Search for the cell housing the specified text and yield its [X, Y] center coordinate. 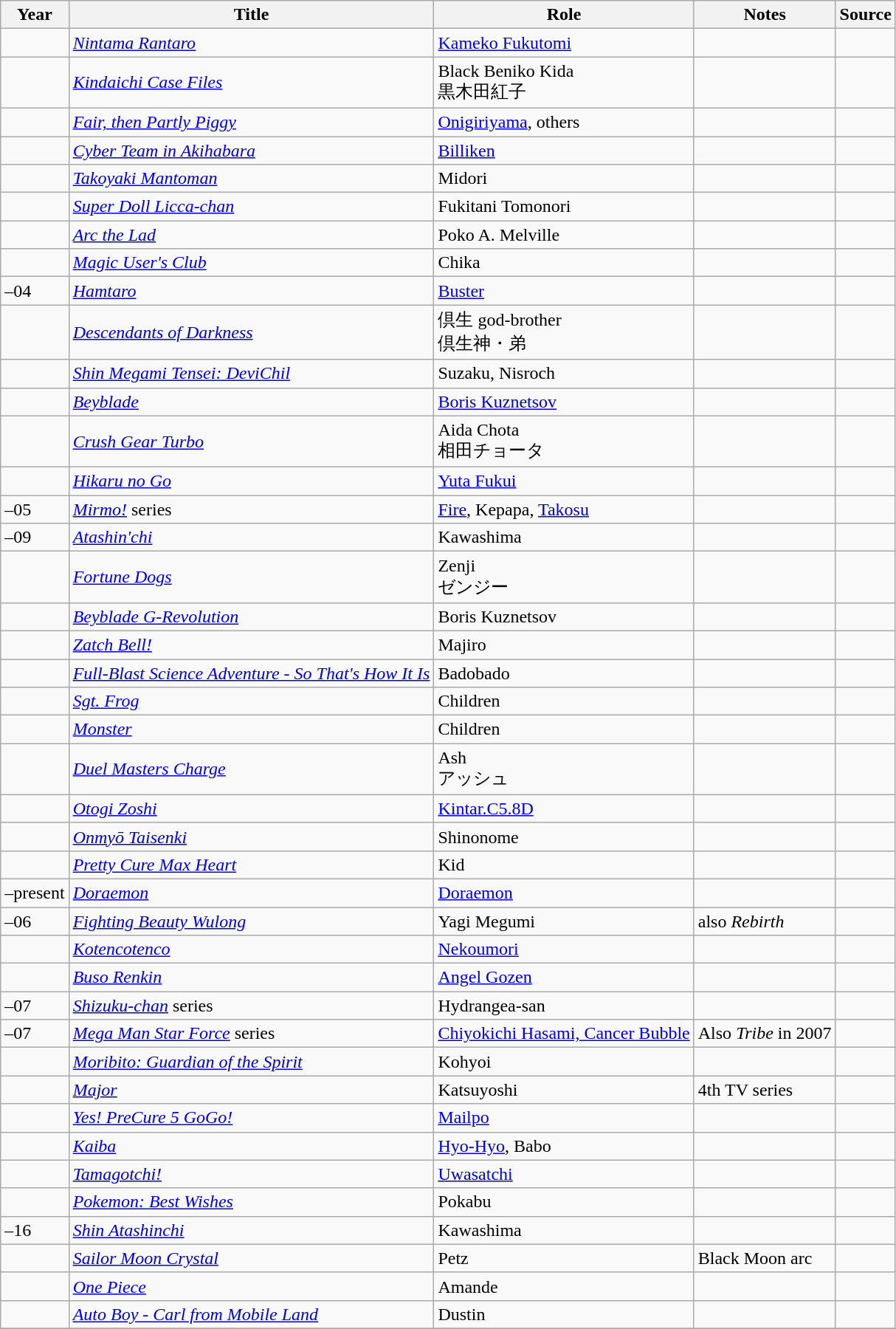
Ashアッシュ [564, 769]
Major [251, 1090]
Kohyoi [564, 1062]
Badobado [564, 673]
Sgt. Frog [251, 701]
Dustin [564, 1314]
Kaiba [251, 1146]
Midori [564, 179]
Sailor Moon Crystal [251, 1258]
Arc the Lad [251, 235]
Mega Man Star Force series [251, 1034]
Shin Megami Tensei: DeviChil [251, 374]
Nekoumori [564, 949]
Kintar.C5.8D [564, 808]
Fighting Beauty Wulong [251, 921]
Super Doll Licca-chan [251, 207]
Uwasatchi [564, 1174]
Hyo-Hyo, Babo [564, 1146]
Tamagotchi! [251, 1174]
Pokemon: Best Wishes [251, 1202]
Hydrangea-san [564, 1006]
Majiro [564, 645]
Onmyō Taisenki [251, 837]
Black Moon arc [765, 1258]
Petz [564, 1258]
Yes! PreCure 5 GoGo! [251, 1118]
Yuta Fukui [564, 481]
Duel Masters Charge [251, 769]
Amande [564, 1286]
Zenjiゼンジー [564, 577]
Auto Boy - Carl from Mobile Land [251, 1314]
4th TV series [765, 1090]
Full-Blast Science Adventure - So That's How It Is [251, 673]
–16 [35, 1230]
Notes [765, 15]
Shin Atashinchi [251, 1230]
Descendants of Darkness [251, 332]
Monster [251, 729]
Crush Gear Turbo [251, 442]
Beyblade G-Revolution [251, 617]
–09 [35, 538]
Angel Gozen [564, 978]
Source [865, 15]
Moribito: Guardian of the Spirit [251, 1062]
One Piece [251, 1286]
Mirmo! series [251, 509]
Chiyokichi Hasami, Cancer Bubble [564, 1034]
Title [251, 15]
Nintama Rantaro [251, 43]
also Rebirth [765, 921]
–05 [35, 509]
倶生 god-brother倶生神・弟 [564, 332]
Magic User's Club [251, 263]
Year [35, 15]
Otogi Zoshi [251, 808]
Beyblade [251, 402]
Cyber Team in Akihabara [251, 150]
Hamtaro [251, 291]
Katsuyoshi [564, 1090]
Fukitani Tomonori [564, 207]
Yagi Megumi [564, 921]
Also Tribe in 2007 [765, 1034]
–present [35, 893]
Buso Renkin [251, 978]
Billiken [564, 150]
Shinonome [564, 837]
Chika [564, 263]
Role [564, 15]
–04 [35, 291]
Zatch Bell! [251, 645]
Black Beniko Kida黒木田紅子 [564, 83]
Pretty Cure Max Heart [251, 865]
Suzaku, Nisroch [564, 374]
Kindaichi Case Files [251, 83]
Fair, then Partly Piggy [251, 122]
Buster [564, 291]
Poko A. Melville [564, 235]
Hikaru no Go [251, 481]
Onigiriyama, others [564, 122]
Kid [564, 865]
Kotencotenco [251, 949]
Aida Chota相田チョータ [564, 442]
Shizuku-chan series [251, 1006]
–06 [35, 921]
Pokabu [564, 1202]
Atashin'chi [251, 538]
Fortune Dogs [251, 577]
Takoyaki Mantoman [251, 179]
Kameko Fukutomi [564, 43]
Fire, Kepapa, Takosu [564, 509]
Mailpo [564, 1118]
